Scan for the cell matching the given text and deliver its [x, y] coordinate at center. 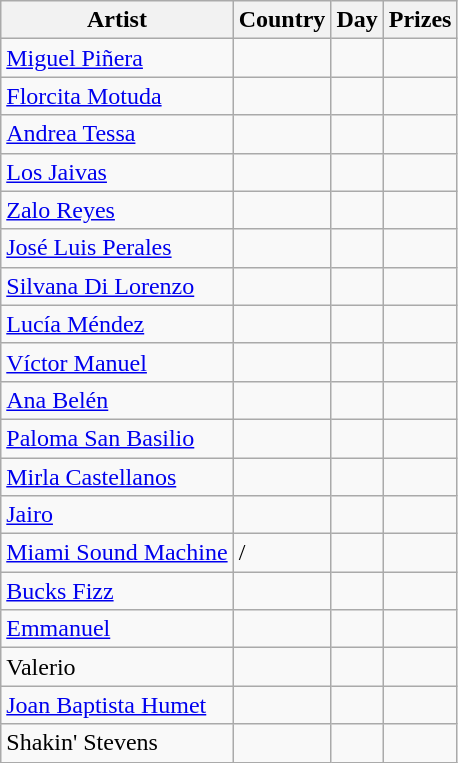
Ana Belén [117, 400]
Valerio [117, 667]
Miami Sound Machine [117, 553]
Emmanuel [117, 629]
Joan Baptista Humet [117, 705]
Zalo Reyes [117, 210]
Víctor Manuel [117, 362]
Mirla Castellanos [117, 477]
Shakin' Stevens [117, 743]
Los Jaivas [117, 172]
/ [282, 553]
Jairo [117, 515]
Day [357, 20]
Paloma San Basilio [117, 438]
Miguel Piñera [117, 58]
Silvana Di Lorenzo [117, 286]
Florcita Motuda [117, 96]
Prizes [420, 20]
Lucía Méndez [117, 324]
Andrea Tessa [117, 134]
Bucks Fizz [117, 591]
Artist [117, 20]
José Luis Perales [117, 248]
Country [282, 20]
